Scan for the cell matching the given text and deliver its (X, Y) coordinate at center. 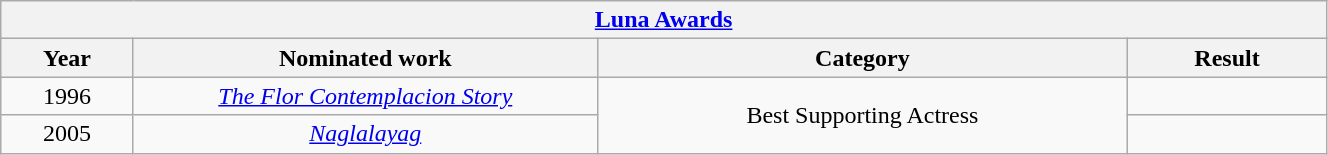
1996 (68, 96)
The Flor Contemplacion Story (365, 96)
Naglalayag (365, 134)
Result (1228, 58)
Luna Awards (664, 20)
Year (68, 58)
2005 (68, 134)
Category (862, 58)
Nominated work (365, 58)
Best Supporting Actress (862, 115)
